Detect which cell encompasses the target text, then output its [X, Y] center coordinate. 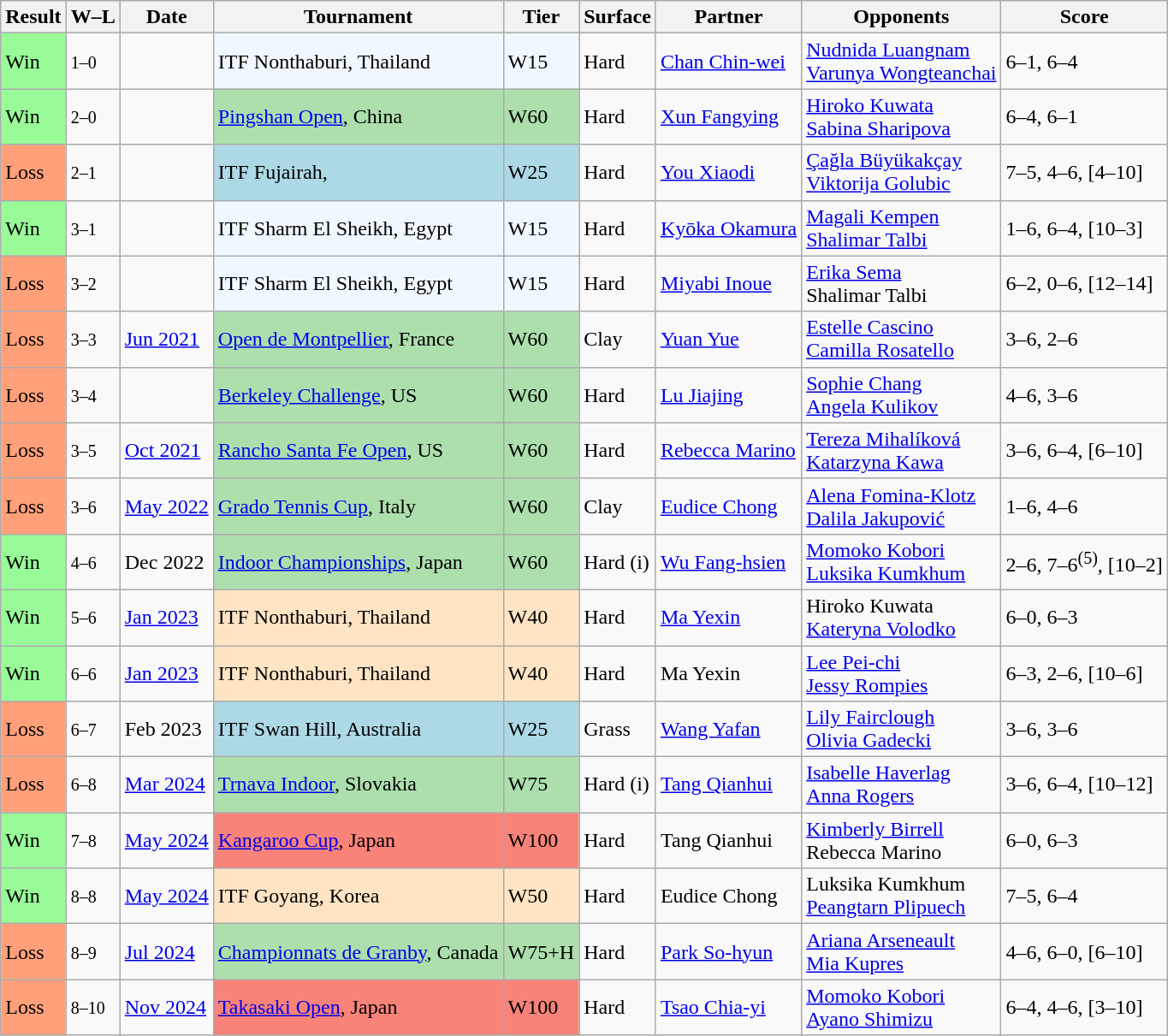
Isabelle Haverlag Anna Rogers [902, 785]
Feb 2023 [166, 729]
2–0 [92, 116]
6–6 [92, 672]
Result [33, 17]
Wang Yafan [728, 729]
Tsao Chia-yi [728, 1008]
W50 [541, 897]
Wu Fang-hsien [728, 561]
7–5, 6–4 [1084, 897]
3–6, 6–4, [6–10] [1084, 450]
2–1 [92, 173]
Nudnida Luangnam Varunya Wongteanchai [902, 62]
Berkeley Challenge, US [358, 395]
3–3 [92, 339]
ITF Swan Hill, Australia [358, 729]
Kangaroo Cup, Japan [358, 840]
6–2, 0–6, [12–14] [1084, 284]
Indoor Championships, Japan [358, 561]
Xun Fangying [728, 116]
Partner [728, 17]
Lily Fairclough Olivia Gadecki [902, 729]
Trnava Indoor, Slovakia [358, 785]
Miyabi Inoue [728, 284]
Grado Tennis Cup, Italy [358, 506]
3–1 [92, 228]
3–6 [92, 506]
Lu Jiajing [728, 395]
2–6, 7–6(5), [10–2] [1084, 561]
8–9 [92, 951]
Magali Kempen Shalimar Talbi [902, 228]
W75+H [541, 951]
Chan Chin-wei [728, 62]
1–0 [92, 62]
4–6, 6–0, [6–10] [1084, 951]
Hiroko Kuwata Kateryna Volodko [902, 618]
3–6, 6–4, [10–12] [1084, 785]
Ariana Arseneault Mia Kupres [902, 951]
6–4, 6–1 [1084, 116]
Date [166, 17]
1–6, 6–4, [10–3] [1084, 228]
Tier [541, 17]
Çağla Büyükakçay Viktorija Golubic [902, 173]
Lee Pei-chi Jessy Rompies [902, 672]
3–5 [92, 450]
3–2 [92, 284]
Tereza Mihalíková Katarzyna Kawa [902, 450]
6–7 [92, 729]
Dec 2022 [166, 561]
You Xiaodi [728, 173]
4–6, 3–6 [1084, 395]
Kyōka Okamura [728, 228]
Jun 2021 [166, 339]
Luksika Kumkhum Peangtarn Plipuech [902, 897]
Sophie Chang Angela Kulikov [902, 395]
Kimberly Birrell Rebecca Marino [902, 840]
Park So-hyun [728, 951]
1–6, 4–6 [1084, 506]
Mar 2024 [166, 785]
Rancho Santa Fe Open, US [358, 450]
May 2022 [166, 506]
6–1, 6–4 [1084, 62]
6–3, 2–6, [10–6] [1084, 672]
8–8 [92, 897]
Tournament [358, 17]
Momoko Kobori Ayano Shimizu [902, 1008]
Pingshan Open, China [358, 116]
3–6, 2–6 [1084, 339]
Estelle Cascino Camilla Rosatello [902, 339]
W–L [92, 17]
ITF Fujairah, [358, 173]
Takasaki Open, Japan [358, 1008]
Score [1084, 17]
Open de Montpellier, France [358, 339]
ITF Goyang, Korea [358, 897]
Hiroko Kuwata Sabina Sharipova [902, 116]
Erika Sema Shalimar Talbi [902, 284]
7–5, 4–6, [4–10] [1084, 173]
8–10 [92, 1008]
6–8 [92, 785]
4–6 [92, 561]
Alena Fomina-Klotz Dalila Jakupović [902, 506]
5–6 [92, 618]
Momoko Kobori Luksika Kumkhum [902, 561]
7–8 [92, 840]
3–4 [92, 395]
6–4, 4–6, [3–10] [1084, 1008]
Nov 2024 [166, 1008]
3–6, 3–6 [1084, 729]
Championnats de Granby, Canada [358, 951]
Surface [618, 17]
Oct 2021 [166, 450]
W75 [541, 785]
Rebecca Marino [728, 450]
Grass [618, 729]
Jul 2024 [166, 951]
Yuan Yue [728, 339]
Opponents [902, 17]
